Detect which cell encompasses the target text, then output its (X, Y) center coordinate. 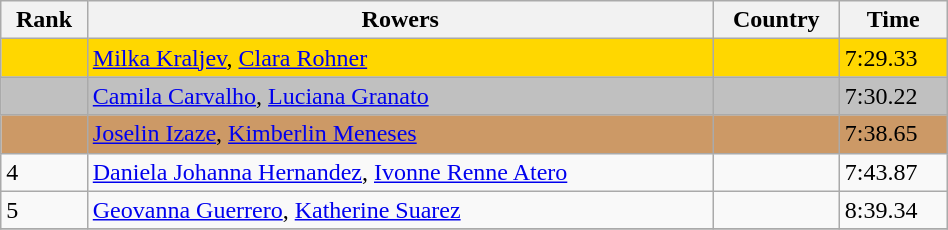
7:38.65 (893, 134)
Geovanna Guerrero, Katherine Suarez (400, 210)
Country (776, 20)
Milka Kraljev, Clara Rohner (400, 58)
7:43.87 (893, 172)
Time (893, 20)
Rank (44, 20)
4 (44, 172)
Rowers (400, 20)
Camila Carvalho, Luciana Granato (400, 96)
Joselin Izaze, Kimberlin Meneses (400, 134)
7:29.33 (893, 58)
7:30.22 (893, 96)
5 (44, 210)
Daniela Johanna Hernandez, Ivonne Renne Atero (400, 172)
8:39.34 (893, 210)
